Provide the [x, y] coordinate of the cell's center where the given text is located.  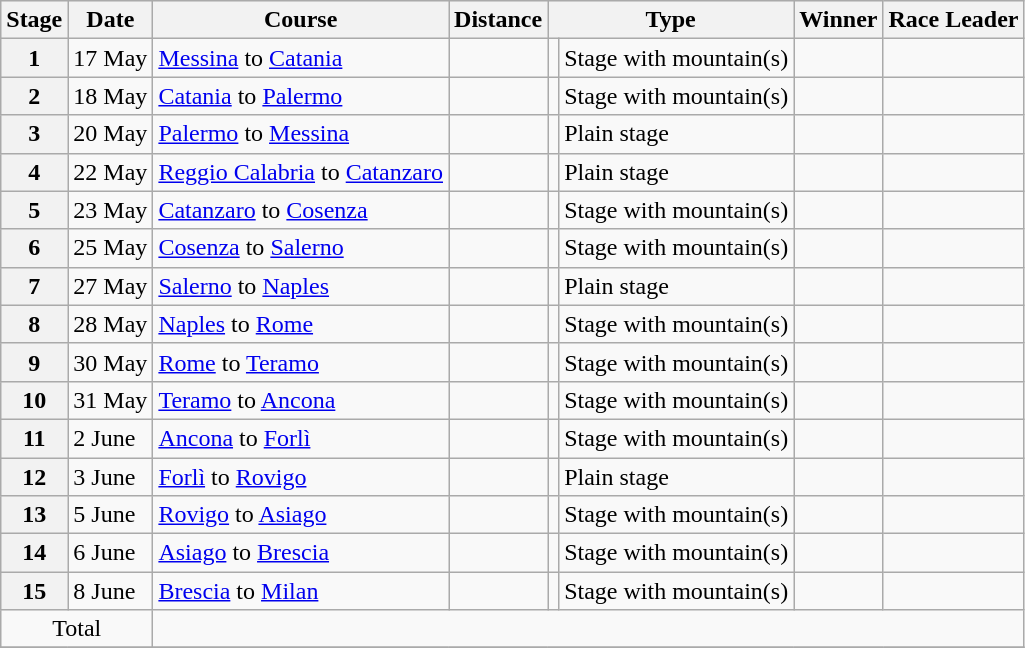
25 May [110, 248]
Messina to Catania [301, 58]
Palermo to Messina [301, 134]
22 May [110, 172]
11 [34, 438]
17 May [110, 58]
Asiago to Brescia [301, 553]
Naples to Rome [301, 324]
3 June [110, 477]
2 June [110, 438]
Race Leader [954, 20]
8 [34, 324]
Reggio Calabria to Catanzaro [301, 172]
Rome to Teramo [301, 362]
28 May [110, 324]
Stage [34, 20]
6 [34, 248]
Winner [838, 20]
Salerno to Naples [301, 286]
1 [34, 58]
Distance [498, 20]
13 [34, 515]
Total [77, 629]
27 May [110, 286]
6 June [110, 553]
9 [34, 362]
20 May [110, 134]
5 June [110, 515]
30 May [110, 362]
Teramo to Ancona [301, 400]
Type [671, 20]
Course [301, 20]
Catania to Palermo [301, 96]
31 May [110, 400]
Cosenza to Salerno [301, 248]
Forlì to Rovigo [301, 477]
10 [34, 400]
Catanzaro to Cosenza [301, 210]
Brescia to Milan [301, 591]
7 [34, 286]
8 June [110, 591]
Date [110, 20]
18 May [110, 96]
23 May [110, 210]
4 [34, 172]
2 [34, 96]
14 [34, 553]
15 [34, 591]
Ancona to Forlì [301, 438]
12 [34, 477]
3 [34, 134]
5 [34, 210]
Rovigo to Asiago [301, 515]
